For the text-containing cell, return its midpoint in [X, Y] coordinate format. 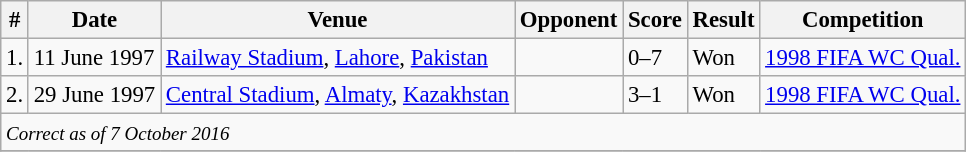
Venue [338, 20]
29 June 1997 [94, 95]
Score [656, 20]
11 June 1997 [94, 58]
Result [724, 20]
Central Stadium, Almaty, Kazakhstan [338, 95]
0–7 [656, 58]
Railway Stadium, Lahore, Pakistan [338, 58]
Date [94, 20]
Competition [863, 20]
Correct as of 7 October 2016 [484, 133]
2. [15, 95]
Opponent [568, 20]
3–1 [656, 95]
# [15, 20]
1. [15, 58]
